Pinpoint the cell where the given text exists, returning its (x, y) midpoint coordinate. 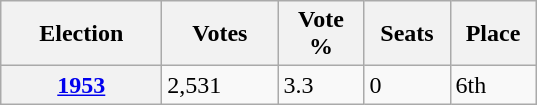
6th (493, 85)
3.3 (321, 85)
Place (493, 34)
Seats (407, 34)
Election (82, 34)
2,531 (220, 85)
Votes (220, 34)
Vote % (321, 34)
1953 (82, 85)
0 (407, 85)
